Identify which cell holds the provided text, then report its [x, y] central coordinate. 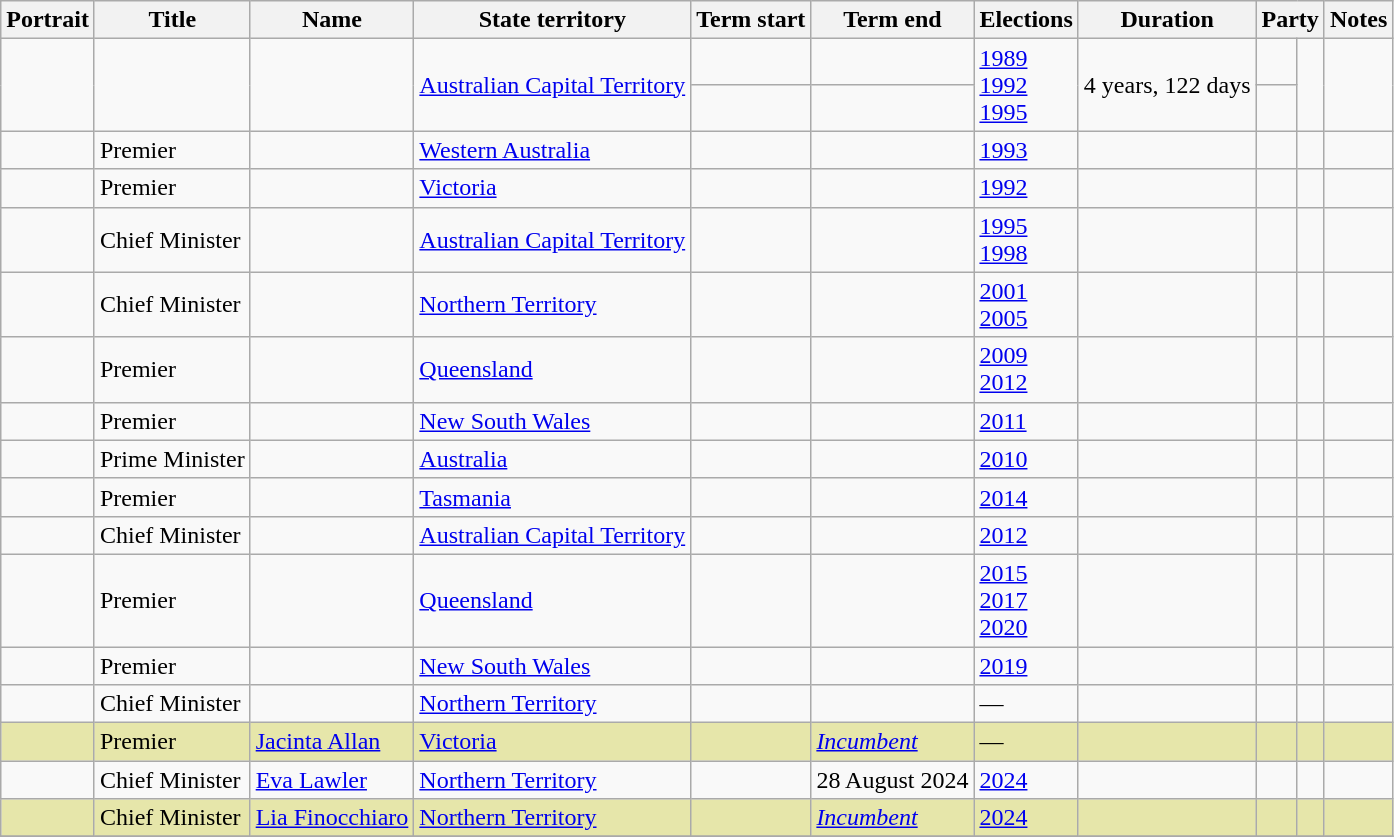
28 August 2024 [892, 780]
2019 [1026, 665]
20092012 [1026, 370]
2014 [1026, 497]
Notes [1358, 20]
Elections [1026, 20]
Australia [552, 459]
201520172020 [1026, 600]
Tasmania [552, 497]
Western Australia [552, 150]
Term end [892, 20]
Portrait [48, 20]
4 years, 122 days [1167, 85]
1993 [1026, 150]
19951998 [1026, 240]
2010 [1026, 459]
Prime Minister [172, 459]
1992 [1026, 188]
20012005 [1026, 304]
Party [1290, 20]
Jacinta Allan [332, 742]
198919921995 [1026, 85]
State territory [552, 20]
Eva Lawler [332, 780]
Duration [1167, 20]
Name [332, 20]
2012 [1026, 535]
Term start [751, 20]
2011 [1026, 421]
Lia Finocchiaro [332, 818]
Title [172, 20]
